Scan for the cell matching the given text and deliver its [x, y] coordinate at center. 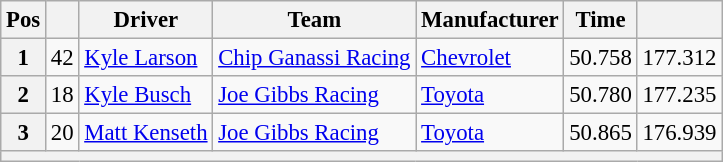
50.758 [600, 58]
Pos [24, 20]
Kyle Busch [146, 95]
Driver [146, 20]
1 [24, 58]
Team [314, 20]
18 [62, 95]
Matt Kenseth [146, 133]
Chip Ganassi Racing [314, 58]
2 [24, 95]
Kyle Larson [146, 58]
Manufacturer [490, 20]
176.939 [680, 133]
50.865 [600, 133]
20 [62, 133]
Time [600, 20]
42 [62, 58]
177.312 [680, 58]
Chevrolet [490, 58]
177.235 [680, 95]
50.780 [600, 95]
3 [24, 133]
